From the cell containing the given text, extract its center point as (x, y) coordinate. 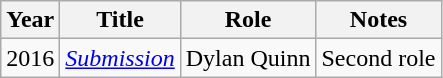
Year (30, 20)
Title (120, 20)
2016 (30, 58)
Notes (378, 20)
Submission (120, 58)
Second role (378, 58)
Dylan Quinn (248, 58)
Role (248, 20)
